Determine the (x, y) coordinate at the center of the cell enclosing the given text.  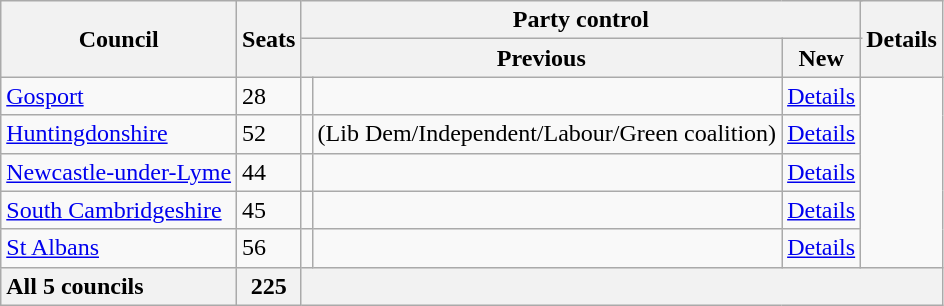
(Lib Dem/Independent/Labour/Green coalition) (547, 134)
28 (269, 96)
225 (269, 286)
Previous (542, 58)
Seats (269, 39)
45 (269, 210)
Newcastle-under-Lyme (119, 172)
44 (269, 172)
Gosport (119, 96)
Party control (581, 20)
52 (269, 134)
56 (269, 248)
St Albans (119, 248)
New (822, 58)
Huntingdonshire (119, 134)
South Cambridgeshire (119, 210)
Council (119, 39)
All 5 councils (119, 286)
